Pinpoint the cell where the given text exists, returning its (X, Y) midpoint coordinate. 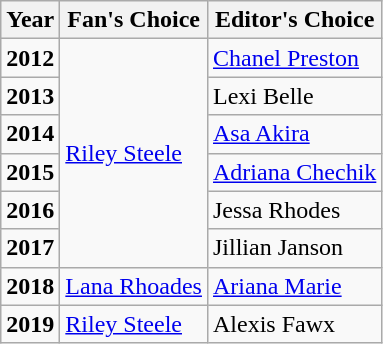
Asa Akira (294, 134)
2019 (30, 324)
2017 (30, 248)
2012 (30, 58)
Ariana Marie (294, 286)
Chanel Preston (294, 58)
2015 (30, 172)
2014 (30, 134)
Jillian Janson (294, 248)
Jessa Rhodes (294, 210)
Lana Rhoades (134, 286)
2018 (30, 286)
Fan's Choice (134, 20)
2013 (30, 96)
Editor's Choice (294, 20)
2016 (30, 210)
Year (30, 20)
Adriana Chechik (294, 172)
Lexi Belle (294, 96)
Alexis Fawx (294, 324)
